Output the [X, Y] coordinate of the center of the cell containing the given text.  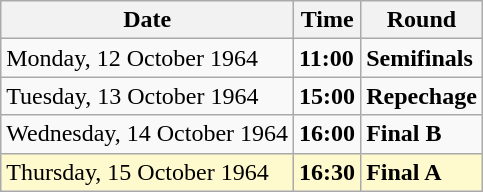
Date [148, 20]
15:00 [328, 96]
11:00 [328, 58]
16:00 [328, 134]
Round [422, 20]
16:30 [328, 172]
Monday, 12 October 1964 [148, 58]
Final A [422, 172]
Final B [422, 134]
Semifinals [422, 58]
Wednesday, 14 October 1964 [148, 134]
Tuesday, 13 October 1964 [148, 96]
Thursday, 15 October 1964 [148, 172]
Repechage [422, 96]
Time [328, 20]
